Return the (X, Y) coordinate for the center point of the cell that contains the specified text.  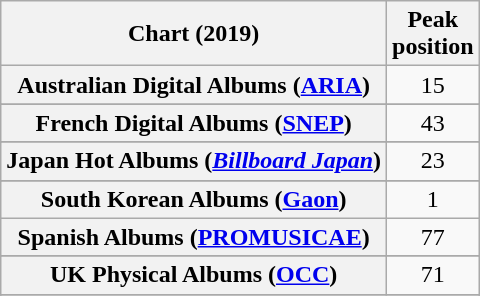
23 (433, 161)
Chart (2019) (194, 34)
UK Physical Albums (OCC) (194, 275)
77 (433, 237)
French Digital Albums (SNEP) (194, 123)
Japan Hot Albums (Billboard Japan) (194, 161)
43 (433, 123)
1 (433, 199)
15 (433, 85)
Australian Digital Albums (ARIA) (194, 85)
Spanish Albums (PROMUSICAE) (194, 237)
71 (433, 275)
South Korean Albums (Gaon) (194, 199)
Peakposition (433, 34)
